Pinpoint the cell where the given text exists, returning its (X, Y) midpoint coordinate. 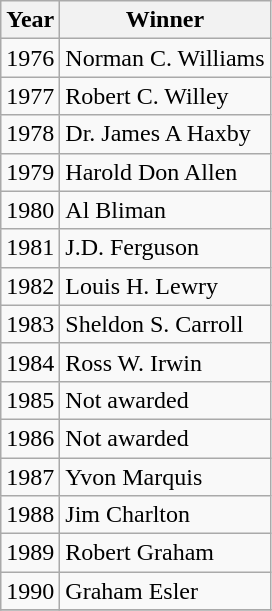
J.D. Ferguson (165, 248)
Sheldon S. Carroll (165, 324)
Robert C. Willey (165, 96)
1983 (30, 324)
1978 (30, 134)
Norman C. Williams (165, 58)
Graham Esler (165, 591)
1984 (30, 362)
Year (30, 20)
Jim Charlton (165, 515)
1976 (30, 58)
Yvon Marquis (165, 477)
1986 (30, 438)
Louis H. Lewry (165, 286)
1982 (30, 286)
1981 (30, 248)
1979 (30, 172)
1990 (30, 591)
1985 (30, 400)
Robert Graham (165, 553)
Winner (165, 20)
1987 (30, 477)
Al Bliman (165, 210)
Harold Don Allen (165, 172)
1980 (30, 210)
Ross W. Irwin (165, 362)
1988 (30, 515)
1989 (30, 553)
Dr. James A Haxby (165, 134)
1977 (30, 96)
